Extract the (X, Y) coordinate from the center of the cell holding the provided text.  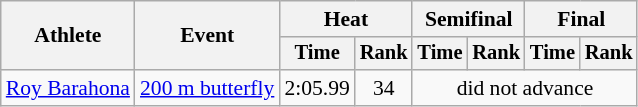
Event (207, 36)
200 m butterfly (207, 88)
Semifinal (468, 19)
Roy Barahona (68, 88)
2:05.99 (316, 88)
34 (384, 88)
Final (581, 19)
Heat (346, 19)
Athlete (68, 36)
did not advance (524, 88)
